Provide the (X, Y) coordinate of the cell's center where the given text is located.  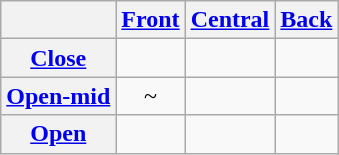
Front (150, 20)
Open-mid (58, 96)
~ (150, 96)
Back (306, 20)
Open (58, 134)
Close (58, 58)
Central (230, 20)
